Return (X, Y) of the center of cell containing provided text 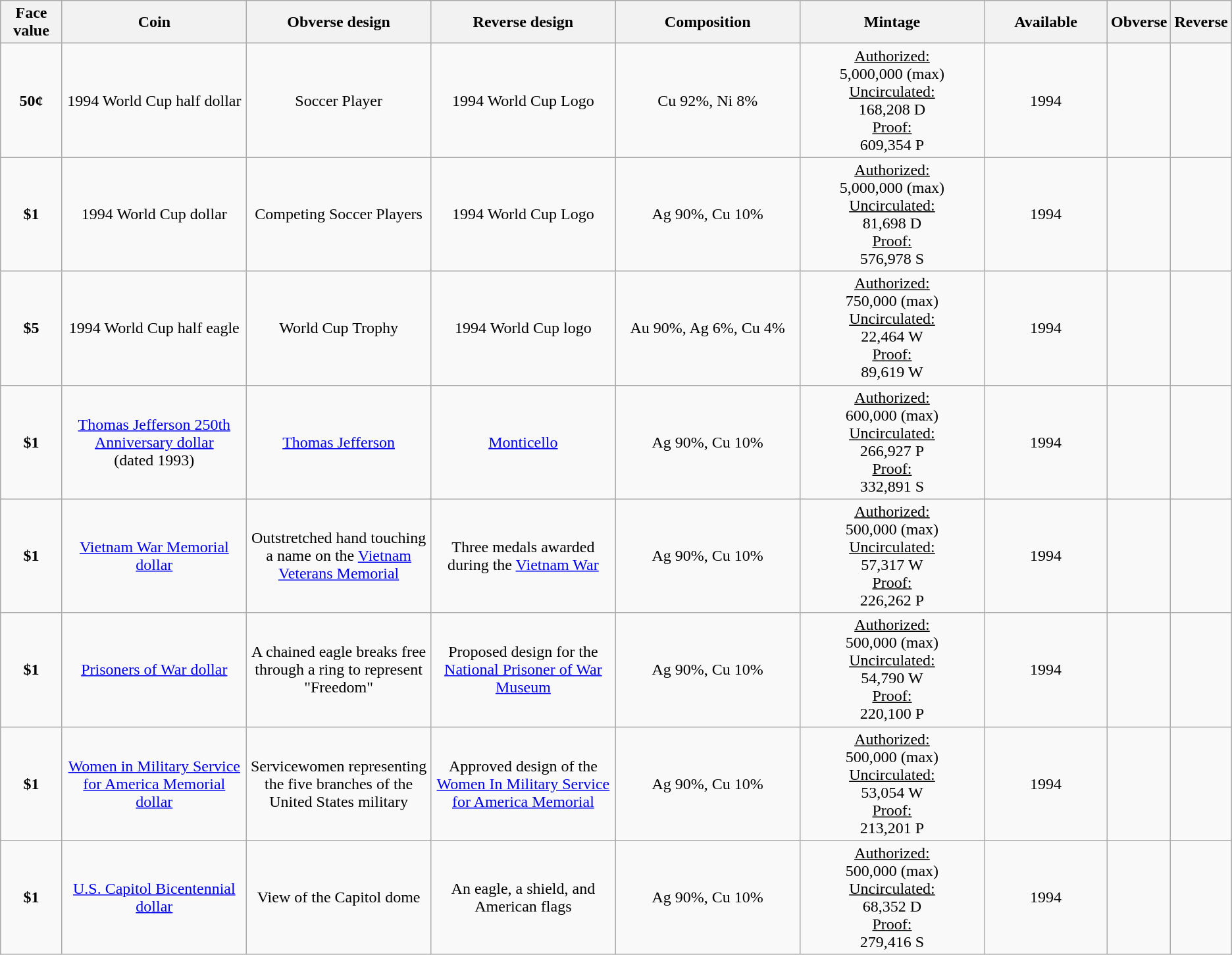
Thomas Jefferson (338, 442)
Soccer Player (338, 100)
Authorized:750,000 (max)Uncirculated:22,464 WProof:89,619 W (892, 328)
Prisoners of War dollar (154, 670)
Authorized:5,000,000 (max)Uncirculated:168,208 DProof:609,354 P (892, 100)
Composition (707, 22)
An eagle, a shield, and American flags (523, 898)
$5 (32, 328)
Authorized:500,000 (max)Uncirculated:53,054 WProof:213,201 P (892, 783)
Proposed design for the National Prisoner of War Museum (523, 670)
Authorized:600,000 (max)Uncirculated:266,927 PProof:332,891 S (892, 442)
Authorized:5,000,000 (max)Uncirculated:81,698 DProof:576,978 S (892, 215)
1994 World Cup half dollar (154, 100)
Face value (32, 22)
Women in Military Service for America Memorial dollar (154, 783)
Thomas Jefferson 250th Anniversary dollar(dated 1993) (154, 442)
Reverse (1201, 22)
Monticello (523, 442)
View of the Capitol dome (338, 898)
1994 World Cup half eagle (154, 328)
Three medals awarded during the Vietnam War (523, 555)
Approved design of the Women In Military Service for America Memorial (523, 783)
Authorized:500,000 (max)Uncirculated:57,317 WProof:226,262 P (892, 555)
Outstretched hand touching a name on the Vietnam Veterans Memorial (338, 555)
Mintage (892, 22)
50¢ (32, 100)
World Cup Trophy (338, 328)
1994 World Cup dollar (154, 215)
Reverse design (523, 22)
Available (1046, 22)
Authorized:500,000 (max)Uncirculated:54,790 WProof:220,100 P (892, 670)
Coin (154, 22)
Obverse design (338, 22)
U.S. Capitol Bicentennial dollar (154, 898)
Au 90%, Ag 6%, Cu 4% (707, 328)
Obverse (1139, 22)
Competing Soccer Players (338, 215)
1994 World Cup logo (523, 328)
Cu 92%, Ni 8% (707, 100)
Servicewomen representing the five branches of the United States military (338, 783)
Vietnam War Memorial dollar (154, 555)
A chained eagle breaks free through a ring to represent "Freedom" (338, 670)
Authorized:500,000 (max)Uncirculated:68,352 DProof:279,416 S (892, 898)
